Pinpoint the cell where the given text exists, returning its [X, Y] midpoint coordinate. 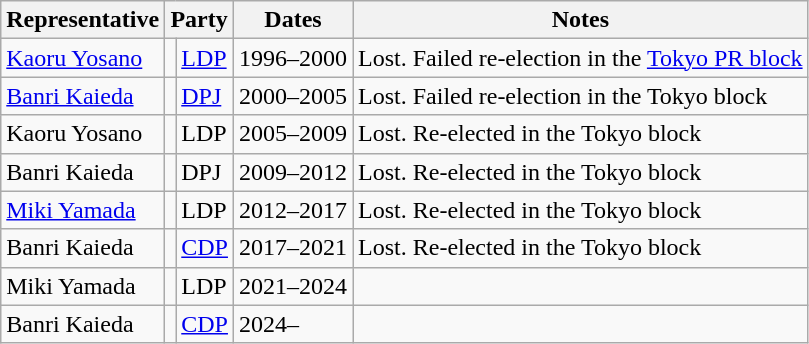
Dates [292, 20]
2005–2009 [292, 134]
2009–2012 [292, 172]
2017–2021 [292, 248]
2024– [292, 324]
Lost. Failed re-election in the Tokyo PR block [581, 58]
Representative [83, 20]
2000–2005 [292, 96]
Notes [581, 20]
Lost. Failed re-election in the Tokyo block [581, 96]
Party [200, 20]
2021–2024 [292, 286]
2012–2017 [292, 210]
1996–2000 [292, 58]
